Determine the [x, y] coordinate at the center of the cell enclosing the given text.  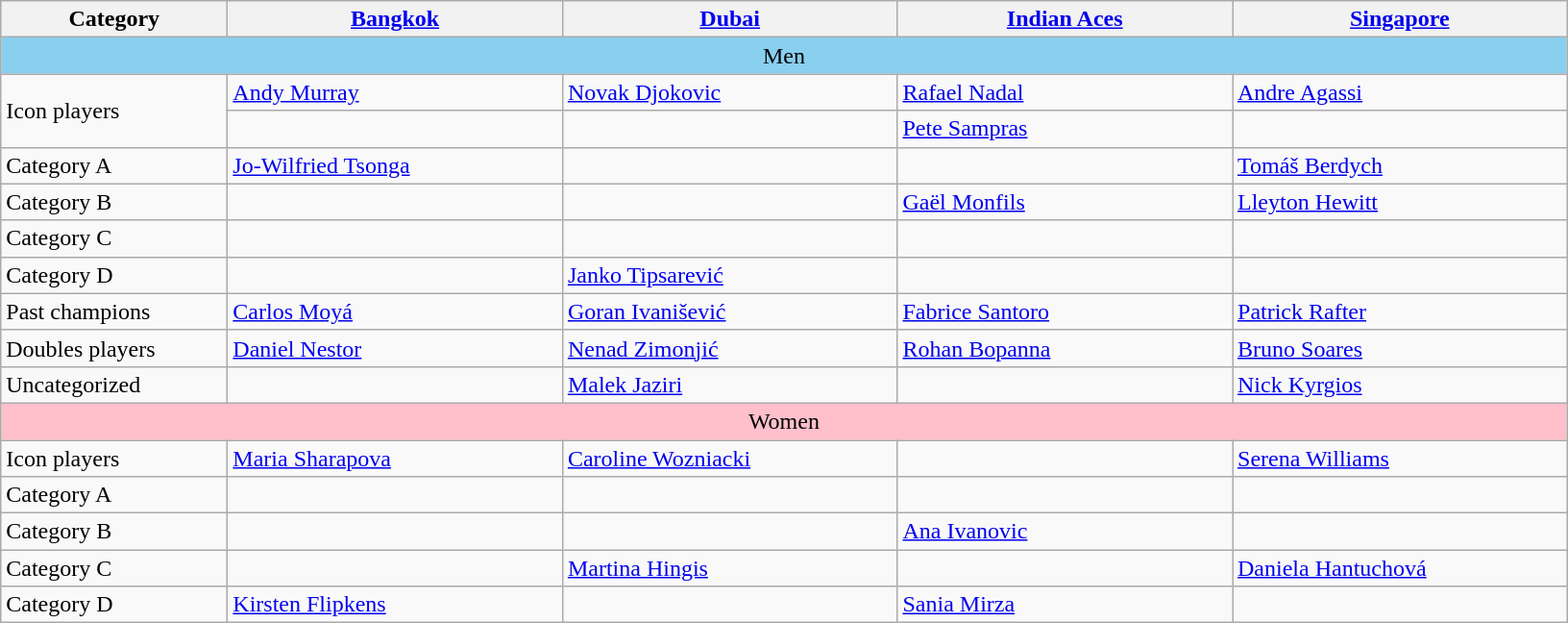
Lleyton Hewitt [1399, 202]
Goran Ivanišević [730, 311]
Martina Hingis [730, 568]
Daniela Hantuchová [1399, 568]
Doubles players [114, 348]
Men [784, 56]
Uncategorized [114, 385]
Bruno Soares [1399, 348]
Andre Agassi [1399, 92]
Nenad Zimonjić [730, 348]
Category [114, 19]
Gaël Monfils [1065, 202]
Malek Jaziri [730, 385]
Indian Aces [1065, 19]
Women [784, 421]
Past champions [114, 311]
Rohan Bopanna [1065, 348]
Rafael Nadal [1065, 92]
Tomáš Berdych [1399, 165]
Caroline Wozniacki [730, 459]
Dubai [730, 19]
Bangkok [396, 19]
Serena Williams [1399, 459]
Nick Kyrgios [1399, 385]
Singapore [1399, 19]
Ana Ivanovic [1065, 532]
Maria Sharapova [396, 459]
Patrick Rafter [1399, 311]
Fabrice Santoro [1065, 311]
Novak Djokovic [730, 92]
Pete Sampras [1065, 129]
Carlos Moyá [396, 311]
Janko Tipsarević [730, 275]
Kirsten Flipkens [396, 605]
Andy Murray [396, 92]
Sania Mirza [1065, 605]
Daniel Nestor [396, 348]
Jo-Wilfried Tsonga [396, 165]
